Scan for the cell matching the given text and deliver its [X, Y] coordinate at center. 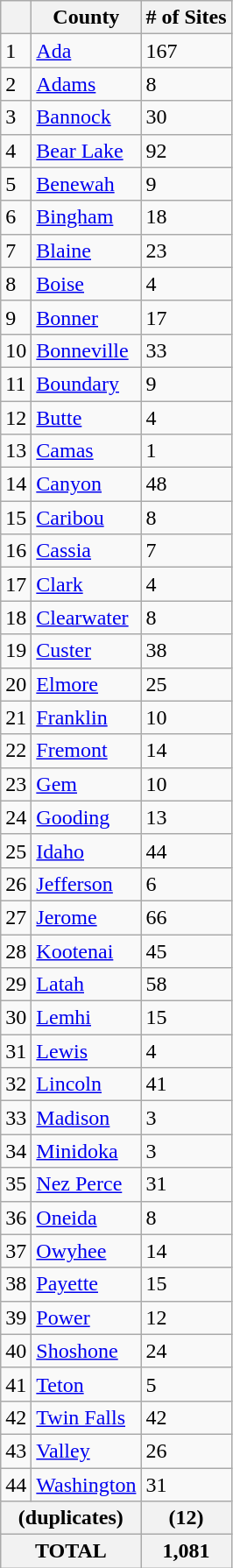
22 [16, 751]
167 [186, 51]
Boise [86, 284]
37 [16, 1251]
Camas [86, 451]
(duplicates) [71, 1518]
21 [16, 717]
Blaine [86, 251]
Bonneville [86, 350]
66 [186, 917]
Benewah [86, 184]
Adams [86, 84]
Elmore [86, 684]
Madison [86, 1118]
48 [186, 484]
Bear Lake [86, 151]
11 [16, 384]
Nez Perce [86, 1184]
92 [186, 151]
Boundary [86, 384]
16 [16, 551]
Kootenai [86, 950]
1,081 [186, 1551]
Jefferson [86, 884]
Lewis [86, 1051]
36 [16, 1218]
Power [86, 1317]
Bonner [86, 317]
Bingham [86, 217]
32 [16, 1084]
27 [16, 917]
20 [16, 684]
# of Sites [186, 18]
Idaho [86, 851]
Clearwater [86, 618]
43 [16, 1451]
Payette [86, 1284]
39 [16, 1317]
58 [186, 985]
Teton [86, 1384]
Twin Falls [86, 1417]
Oneida [86, 1218]
County [86, 18]
TOTAL [71, 1551]
Bannock [86, 117]
Latah [86, 985]
Franklin [86, 717]
Valley [86, 1451]
34 [16, 1151]
(12) [186, 1518]
Caribou [86, 518]
Cassia [86, 551]
Shoshone [86, 1351]
40 [16, 1351]
19 [16, 651]
Fremont [86, 751]
Gem [86, 784]
Lincoln [86, 1084]
Canyon [86, 484]
Butte [86, 418]
Clark [86, 584]
Custer [86, 651]
29 [16, 985]
Washington [86, 1485]
Jerome [86, 917]
2 [16, 84]
45 [186, 950]
Lemhi [86, 1018]
Ada [86, 51]
28 [16, 950]
Minidoka [86, 1151]
35 [16, 1184]
Owyhee [86, 1251]
Gooding [86, 817]
